Determine the (X, Y) coordinate at the center of the cell enclosing the given text.  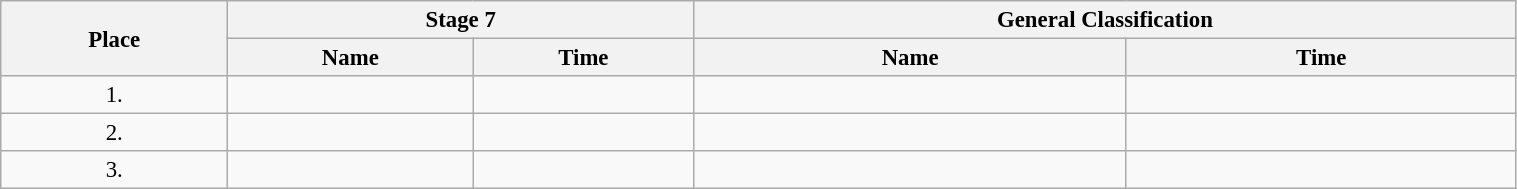
Stage 7 (461, 20)
General Classification (1105, 20)
2. (114, 133)
1. (114, 95)
Place (114, 38)
3. (114, 170)
